Locate the cell with the specified text and output its (x, y) center coordinate. 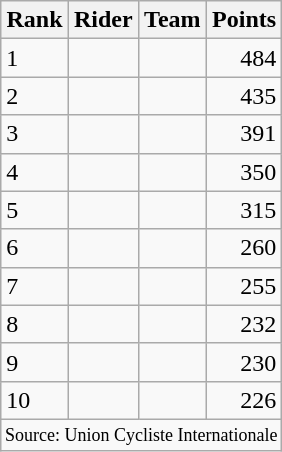
3 (35, 134)
350 (244, 172)
6 (35, 248)
9 (35, 362)
2 (35, 96)
230 (244, 362)
226 (244, 400)
Team (172, 20)
Points (244, 20)
255 (244, 286)
1 (35, 58)
Source: Union Cycliste Internationale (142, 434)
10 (35, 400)
Rank (35, 20)
484 (244, 58)
5 (35, 210)
Rider (103, 20)
4 (35, 172)
260 (244, 248)
7 (35, 286)
391 (244, 134)
435 (244, 96)
232 (244, 324)
315 (244, 210)
8 (35, 324)
